Search for the cell housing the specified text and yield its [x, y] center coordinate. 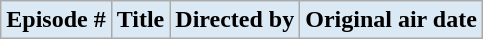
Title [140, 20]
Directed by [235, 20]
Original air date [392, 20]
Episode # [56, 20]
